Scan for the cell matching the given text and deliver its (X, Y) coordinate at center. 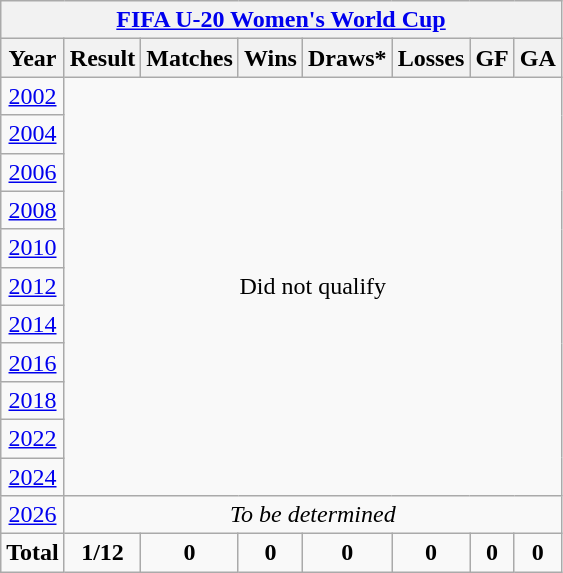
2012 (33, 286)
GF (492, 58)
Year (33, 58)
Total (33, 553)
Did not qualify (312, 286)
1/12 (102, 553)
2016 (33, 362)
Losses (431, 58)
2002 (33, 96)
2022 (33, 438)
2004 (33, 134)
Draws* (347, 58)
Matches (190, 58)
FIFA U-20 Women's World Cup (282, 20)
2014 (33, 324)
2010 (33, 248)
To be determined (312, 515)
Wins (270, 58)
2024 (33, 477)
Result (102, 58)
GA (538, 58)
2026 (33, 515)
2008 (33, 210)
2018 (33, 400)
2006 (33, 172)
